Find where the given text appears and provide that cell's center as (x, y) coordinate. 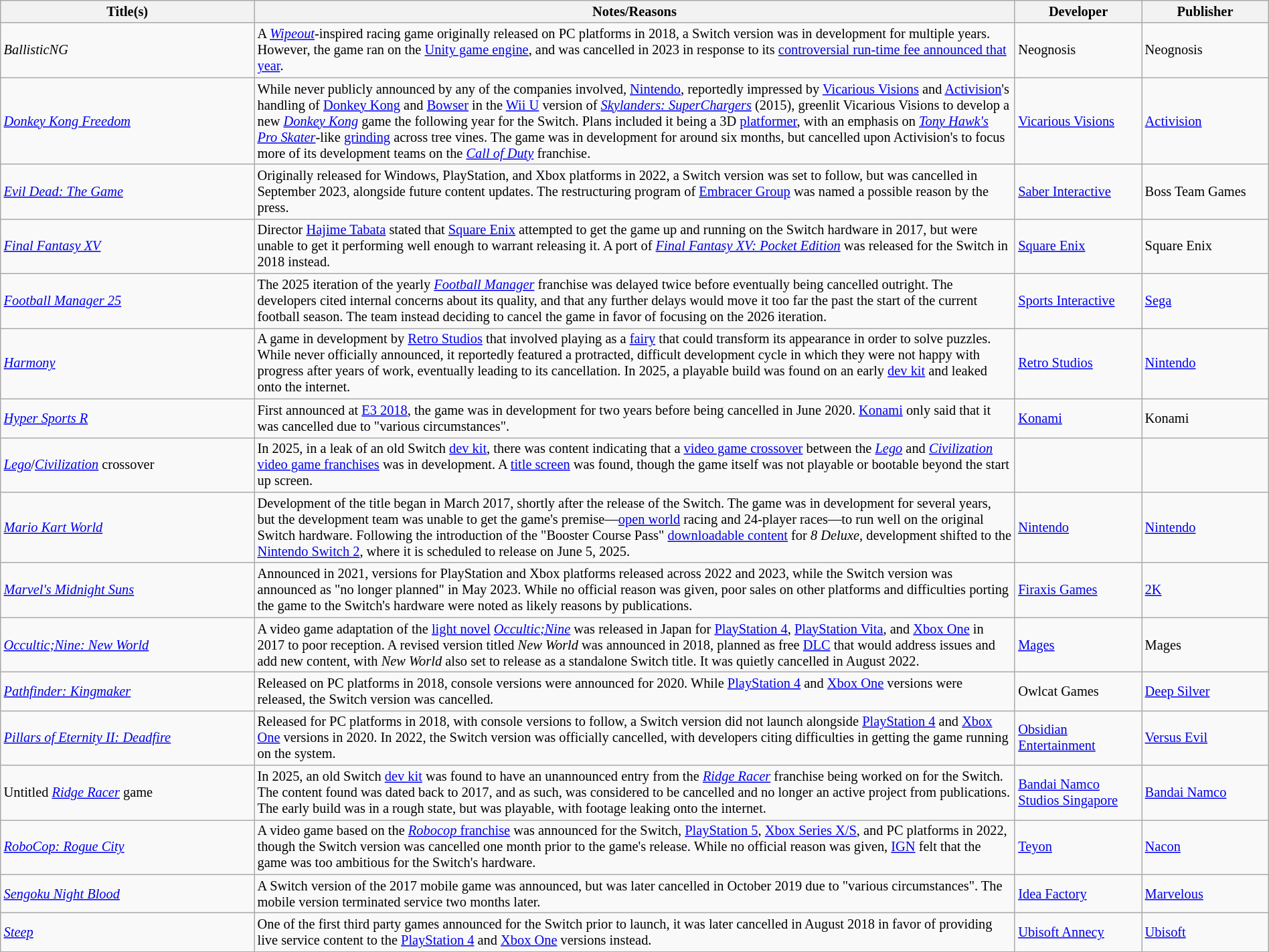
Pathfinder: Kingmaker (127, 691)
Retro Studios (1078, 363)
Vicarious Visions (1078, 121)
Mario Kart World (127, 527)
Pillars of Eternity II: Deadfire (127, 738)
Developer (1078, 11)
Occultic;Nine: New World (127, 645)
Marvelous (1205, 894)
Marvel's Midnight Suns (127, 590)
Idea Factory (1078, 894)
Bandai Namco (1205, 793)
2K (1205, 590)
Lego/Civilization crossover (127, 465)
Nacon (1205, 847)
RoboCop: Rogue City (127, 847)
Versus Evil (1205, 738)
Saber Interactive (1078, 191)
Sega (1205, 301)
Untitled Ridge Racer game (127, 793)
Boss Team Games (1205, 191)
Firaxis Games (1078, 590)
Ubisoft Annecy (1078, 932)
Football Manager 25 (127, 301)
Activision (1205, 121)
Steep (127, 932)
Owlcat Games (1078, 691)
BallisticNG (127, 50)
Donkey Kong Freedom (127, 121)
Sengoku Night Blood (127, 894)
Hyper Sports R (127, 418)
Notes/Reasons (634, 11)
Final Fantasy XV (127, 246)
Obsidian Entertainment (1078, 738)
Teyon (1078, 847)
Title(s) (127, 11)
Sports Interactive (1078, 301)
Bandai Namco Studios Singapore (1078, 793)
Publisher (1205, 11)
Ubisoft (1205, 932)
Evil Dead: The Game (127, 191)
Deep Silver (1205, 691)
Harmony (127, 363)
